Extract the [x, y] coordinate from the center of the cell holding the provided text.  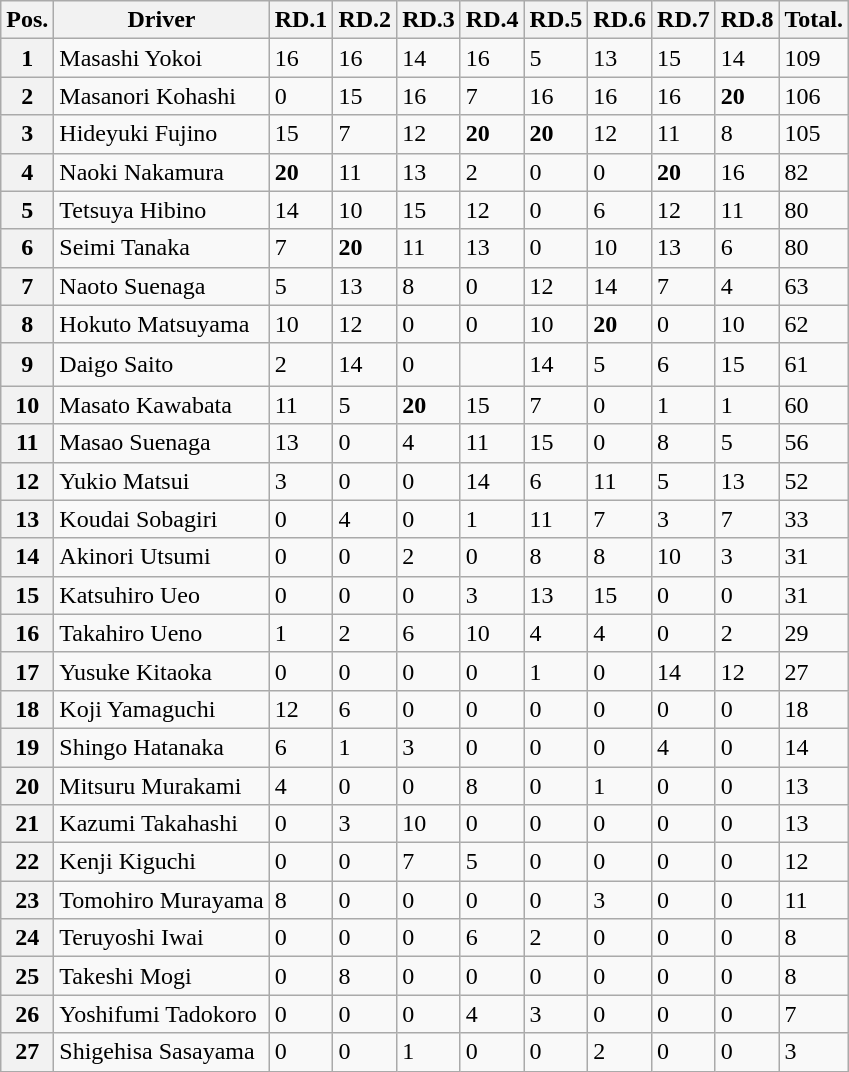
Akinori Utsumi [162, 557]
Masato Kawabata [162, 405]
RD.6 [620, 20]
RD.1 [301, 20]
19 [28, 747]
Yusuke Kitaoka [162, 671]
Hokuto Matsuyama [162, 324]
105 [814, 134]
Mitsuru Murakami [162, 785]
17 [28, 671]
9 [28, 364]
RD.5 [556, 20]
Shingo Hatanaka [162, 747]
61 [814, 364]
Daigo Saito [162, 364]
Koudai Sobagiri [162, 519]
22 [28, 862]
Driver [162, 20]
Katsuhiro Ueo [162, 595]
Tetsuya Hibino [162, 210]
Yukio Matsui [162, 481]
60 [814, 405]
52 [814, 481]
63 [814, 286]
Koji Yamaguchi [162, 709]
21 [28, 824]
Takeshi Mogi [162, 976]
Naoto Suenaga [162, 286]
Seimi Tanaka [162, 248]
Kenji Kiguchi [162, 862]
109 [814, 58]
Masanori Kohashi [162, 96]
106 [814, 96]
24 [28, 938]
RD.2 [365, 20]
82 [814, 172]
Kazumi Takahashi [162, 824]
29 [814, 633]
25 [28, 976]
Total. [814, 20]
26 [28, 1014]
Naoki Nakamura [162, 172]
Pos. [28, 20]
Yoshifumi Tadokoro [162, 1014]
Shigehisa Sasayama [162, 1052]
RD.3 [429, 20]
62 [814, 324]
RD.7 [684, 20]
Masashi Yokoi [162, 58]
Tomohiro Murayama [162, 900]
56 [814, 443]
Masao Suenaga [162, 443]
Teruyoshi Iwai [162, 938]
Hideyuki Fujino [162, 134]
23 [28, 900]
33 [814, 519]
RD.8 [747, 20]
Takahiro Ueno [162, 633]
RD.4 [492, 20]
